Return the (x, y) coordinate for the center point of the cell that contains the specified text.  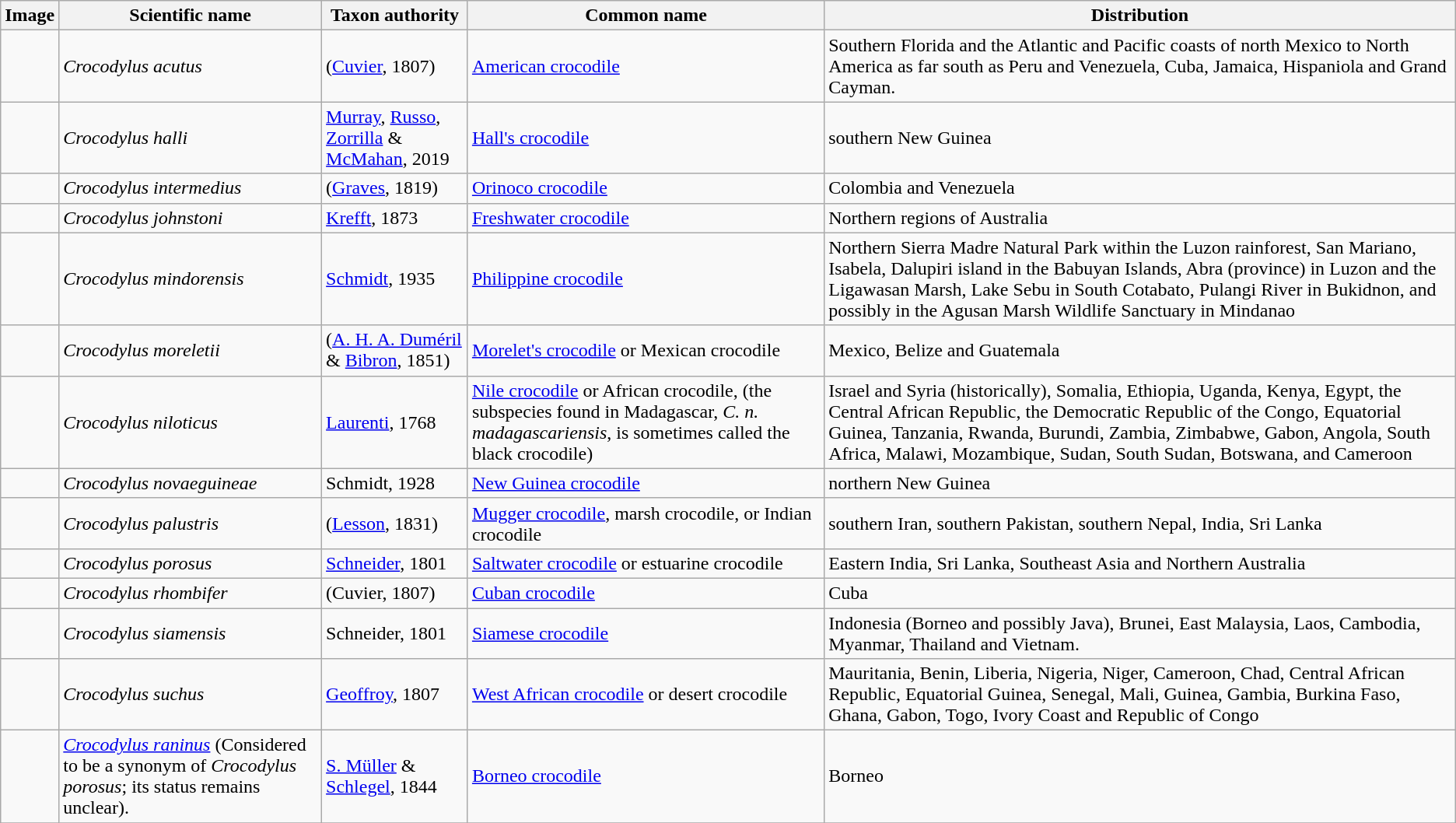
(Lesson, 1831) (395, 523)
Geoffroy, 1807 (395, 695)
Philippine crocodile (646, 278)
southern Iran, southern Pakistan, southern Nepal, India, Sri Lanka (1140, 523)
southern New Guinea (1140, 138)
S. Müller & Schlegel, 1844 (395, 776)
Crocodylus novaeguineae (191, 483)
Crocodylus suchus (191, 695)
Borneo crocodile (646, 776)
Crocodylus siamensis (191, 633)
Crocodylus rhombifer (191, 593)
Common name (646, 16)
Crocodylus halli (191, 138)
Nile crocodile or African crocodile, (the subspecies found in Madagascar, C. n. madagascariensis, is sometimes called the black crocodile) (646, 422)
Morelet's crocodile or Mexican crocodile (646, 350)
Distribution (1140, 16)
Saltwater crocodile or estuarine crocodile (646, 563)
Crocodylus palustris (191, 523)
Cuban crocodile (646, 593)
Crocodylus raninus (Considered to be a synonym of Crocodylus porosus; its status remains unclear). (191, 776)
Crocodylus johnstoni (191, 218)
Krefft, 1873 (395, 218)
Hall's crocodile (646, 138)
Freshwater crocodile (646, 218)
Scientific name (191, 16)
Indonesia (Borneo and possibly Java), Brunei, East Malaysia, Laos, Cambodia, Myanmar, Thailand and Vietnam. (1140, 633)
Borneo (1140, 776)
West African crocodile or desert crocodile (646, 695)
Taxon authority (395, 16)
Cuba (1140, 593)
Crocodylus mindorensis (191, 278)
Laurenti, 1768 (395, 422)
(Graves, 1819) (395, 188)
New Guinea crocodile (646, 483)
Mugger crocodile, marsh crocodile, or Indian crocodile (646, 523)
Crocodylus porosus (191, 563)
Northern regions of Australia (1140, 218)
Schmidt, 1928 (395, 483)
Siamese crocodile (646, 633)
(A. H. A. Duméril & Bibron, 1851) (395, 350)
Colombia and Venezuela (1140, 188)
Crocodylus niloticus (191, 422)
Crocodylus acutus (191, 66)
Image (30, 16)
Mexico, Belize and Guatemala (1140, 350)
Murray, Russo, Zorrilla & McMahan, 2019 (395, 138)
northern New Guinea (1140, 483)
Orinoco crocodile (646, 188)
Crocodylus intermedius (191, 188)
American crocodile (646, 66)
Schmidt, 1935 (395, 278)
Eastern India, Sri Lanka, Southeast Asia and Northern Australia (1140, 563)
Crocodylus moreletii (191, 350)
